Provide the [x, y] coordinate of the cell's center where the given text is located.  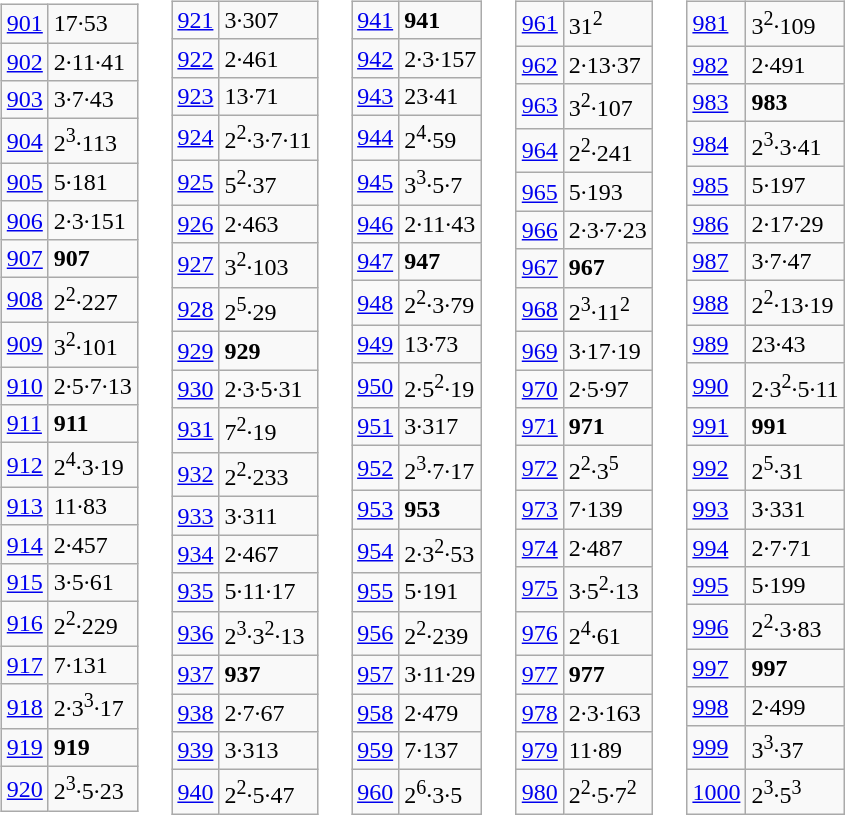
2·33·17 [92, 706]
922 [196, 58]
934 [196, 554]
920 [24, 790]
22·227 [92, 300]
2·463 [268, 224]
955 [376, 592]
7·139 [608, 509]
990 [716, 386]
3·7·47 [795, 262]
3·11·29 [440, 675]
933 [196, 516]
903 [24, 100]
22·229 [92, 624]
972 [540, 468]
2·7·71 [795, 548]
25·31 [795, 468]
2·13·37 [608, 65]
970 [540, 389]
940 [196, 792]
3·17·19 [608, 351]
17·53 [92, 23]
909 [24, 344]
2·7·67 [268, 713]
312 [608, 24]
11·83 [92, 506]
979 [540, 751]
901 [24, 23]
24·59 [440, 138]
1000 [716, 792]
961 [540, 24]
998 [716, 706]
948 [376, 304]
938 [196, 713]
902 [24, 62]
3·317 [440, 427]
2·32·53 [440, 552]
908 [24, 300]
23·5·23 [92, 790]
2·467 [268, 554]
2·17·29 [795, 224]
32·101 [92, 344]
927 [196, 266]
2·3·151 [92, 220]
33·5·7 [440, 182]
906 [24, 220]
987 [716, 262]
995 [716, 586]
5·181 [92, 182]
976 [540, 634]
22·233 [268, 474]
22·241 [608, 150]
925 [196, 182]
72·19 [268, 430]
963 [540, 106]
960 [376, 792]
951 [376, 427]
918 [24, 706]
952 [376, 468]
912 [24, 466]
5·191 [440, 592]
3·331 [795, 509]
2·3·157 [440, 58]
11·89 [608, 751]
917 [24, 665]
928 [196, 310]
2·499 [795, 706]
968 [540, 310]
956 [376, 634]
2·3·7·23 [608, 230]
969 [540, 351]
930 [196, 389]
982 [716, 65]
994 [716, 548]
984 [716, 144]
22·13·19 [795, 304]
3·313 [268, 751]
993 [716, 509]
5·197 [795, 185]
974 [540, 548]
975 [540, 590]
923 [196, 96]
915 [24, 582]
2·32·5·11 [795, 386]
988 [716, 304]
22·3·83 [795, 628]
931 [196, 430]
2·457 [92, 544]
949 [376, 344]
950 [376, 386]
946 [376, 224]
3·52·13 [608, 590]
958 [376, 713]
3·7·43 [92, 100]
916 [24, 624]
22·3·79 [440, 304]
905 [24, 182]
985 [716, 185]
936 [196, 634]
2·5·97 [608, 389]
945 [376, 182]
22·239 [440, 634]
957 [376, 675]
942 [376, 58]
5·11·17 [268, 592]
926 [196, 224]
32·107 [608, 106]
2·11·41 [92, 62]
996 [716, 628]
23·7·17 [440, 468]
2·3·5·31 [268, 389]
944 [376, 138]
965 [540, 192]
23·3·41 [795, 144]
22·3·7·11 [268, 138]
32·109 [795, 24]
7·137 [440, 751]
2·487 [608, 548]
3·5·61 [92, 582]
980 [540, 792]
13·71 [268, 96]
986 [716, 224]
23·32·13 [268, 634]
924 [196, 138]
914 [24, 544]
24·3·19 [92, 466]
3·307 [268, 20]
959 [376, 751]
26·3·5 [440, 792]
23·113 [92, 142]
2·491 [795, 65]
954 [376, 552]
978 [540, 713]
25·29 [268, 310]
2·461 [268, 58]
932 [196, 474]
973 [540, 509]
32·103 [268, 266]
2·5·7·13 [92, 386]
7·131 [92, 665]
910 [24, 386]
966 [540, 230]
2·52·19 [440, 386]
24·61 [608, 634]
5·193 [608, 192]
981 [716, 24]
23·43 [795, 344]
2·11·43 [440, 224]
23·112 [608, 310]
992 [716, 468]
2·3·163 [608, 713]
23·41 [440, 96]
3·311 [268, 516]
962 [540, 65]
939 [196, 751]
943 [376, 96]
23·53 [795, 792]
22·35 [608, 468]
989 [716, 344]
52·37 [268, 182]
2·479 [440, 713]
5·199 [795, 586]
964 [540, 150]
913 [24, 506]
22·5·72 [608, 792]
921 [196, 20]
33·37 [795, 748]
13·73 [440, 344]
904 [24, 142]
935 [196, 592]
999 [716, 748]
22·5·47 [268, 792]
